Return the (X, Y) coordinate for the center point of the cell that contains the specified text.  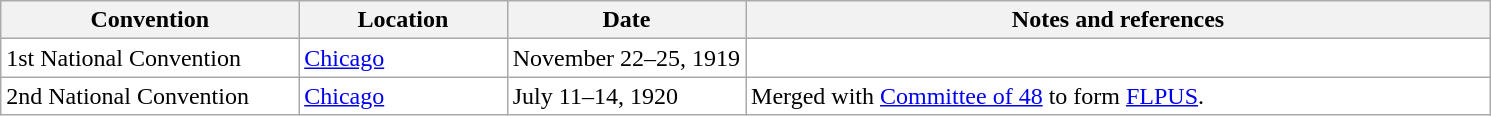
Notes and references (1118, 20)
Convention (150, 20)
Date (626, 20)
July 11–14, 1920 (626, 96)
Merged with Committee of 48 to form FLPUS. (1118, 96)
Location (404, 20)
November 22–25, 1919 (626, 58)
2nd National Convention (150, 96)
1st National Convention (150, 58)
